Locate the cell with the specified text and output its (X, Y) center coordinate. 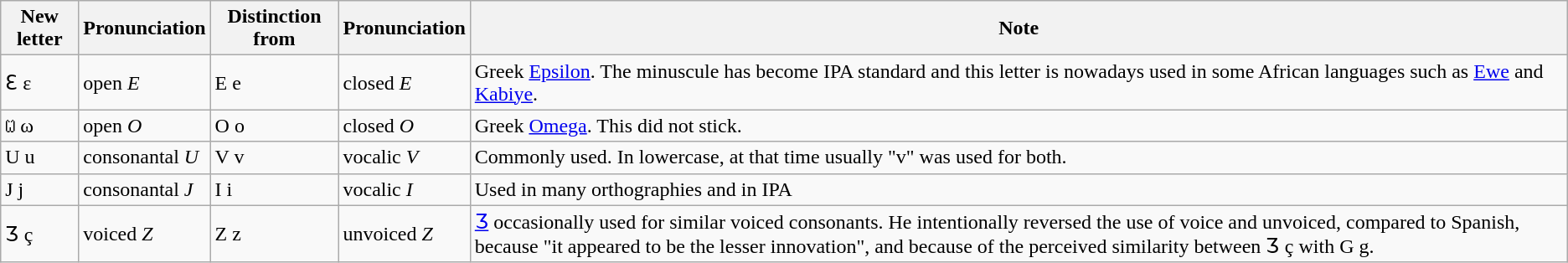
consonantal U (144, 157)
closed O (404, 126)
unvoiced Z (404, 234)
O o (275, 126)
Greek Epsilon. The minuscule has become IPA standard and this letter is nowadays used in some African languages such as Ewe and Kabiye. (1019, 82)
J j (40, 189)
Z z (275, 234)
Ɛ ε (40, 82)
consonantal J (144, 189)
U u (40, 157)
Note (1019, 28)
Ӡ ç (40, 234)
open E (144, 82)
closed E (404, 82)
Ꞷ ω (40, 126)
New letter (40, 28)
vocalic I (404, 189)
voiced Z (144, 234)
E e (275, 82)
Greek Omega. This did not stick. (1019, 126)
Commonly used. In lowercase, at that time usually "v" was used for both. (1019, 157)
vocalic V (404, 157)
V v (275, 157)
Used in many orthographies and in IPA (1019, 189)
open O (144, 126)
Distinction from (275, 28)
I i (275, 189)
